Capture the cell that displays the provided text and extract its (x, y) central coordinate. 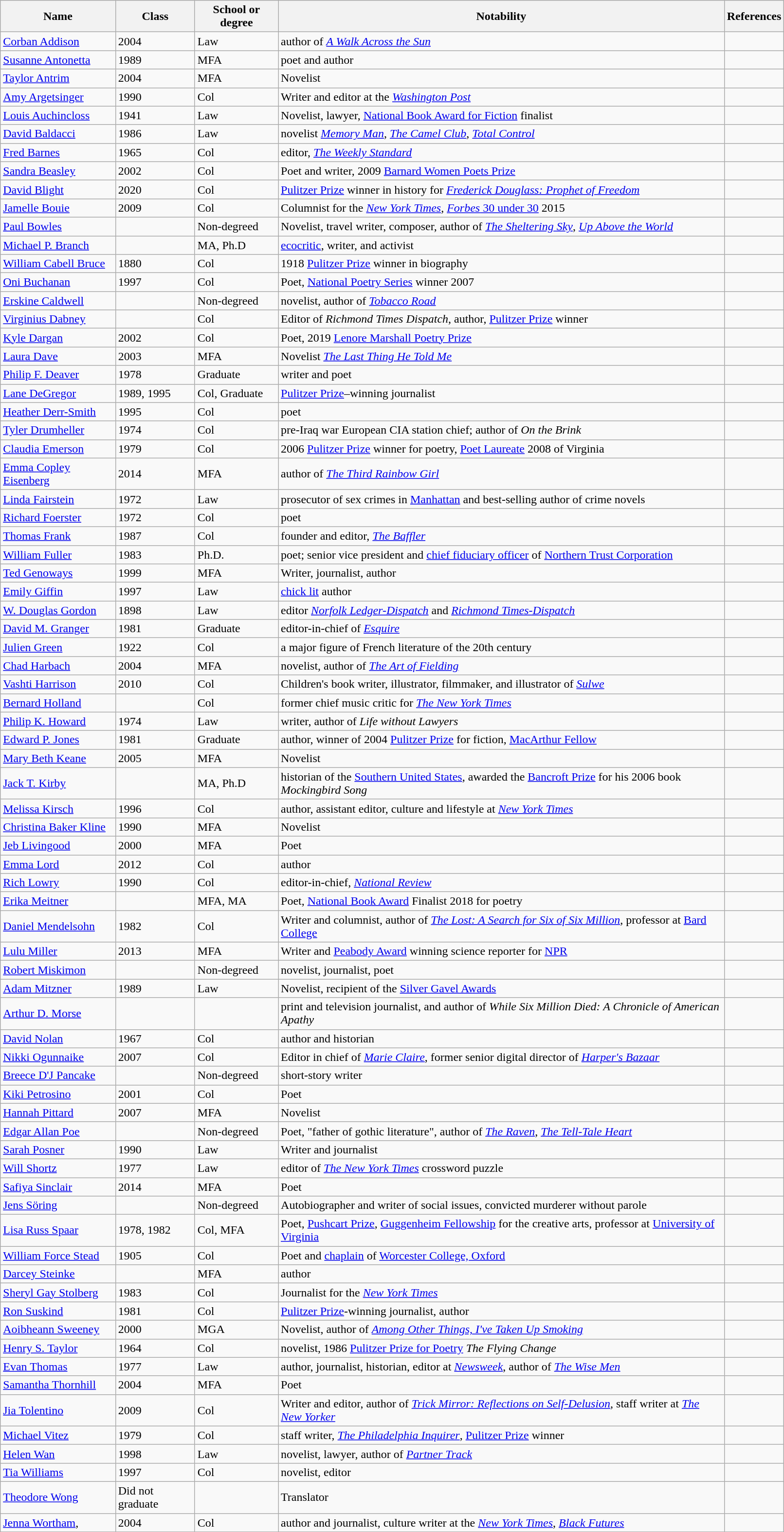
staff writer, The Philadelphia Inquirer, Pulitzer Prize winner (501, 1435)
historian of the Southern United States, awarded the Bancroft Prize for his 2006 book Mockingbird Song (501, 784)
Poet, National Book Award Finalist 2018 for poetry (501, 901)
poet; senior vice president and chief fiduciary officer of Northern Trust Corporation (501, 554)
1964 (155, 1348)
Tia Williams (58, 1472)
Columnist for the New York Times, Forbes 30 under 30 2015 (501, 208)
author of A Walk Across the Sun (501, 41)
1982 (155, 927)
W. Douglas Gordon (58, 610)
1986 (155, 134)
Chad Harbach (58, 666)
Jia Tolentino (58, 1410)
Emma Lord (58, 864)
Safiya Sinclair (58, 1187)
Virginius Dabney (58, 319)
Writer and journalist (501, 1149)
Philip F. Deaver (58, 375)
editor, The Weekly Standard (501, 152)
1898 (155, 610)
editor Norfolk Ledger-Dispatch and Richmond Times-Dispatch (501, 610)
novelist, author of The Art of Fielding (501, 666)
Linda Fairstein (58, 499)
1880 (155, 264)
1978, 1982 (155, 1230)
Helen Wan (58, 1454)
Writer and editor at the Washington Post (501, 97)
2003 (155, 356)
Writer and editor, author of Trick Mirror: Reflections on Self-Delusion, staff writer at The New Yorker (501, 1410)
Michael Vitez (58, 1435)
Arthur D. Morse (58, 1013)
Tyler Drumheller (58, 430)
Class (155, 17)
editor-in-chief, National Review (501, 883)
Susanne Antonetta (58, 60)
Philip K. Howard (58, 721)
novelist Memory Man, The Camel Club, Total Control (501, 134)
Novelist, travel writer, composer, author of The Sheltering Sky, Up Above the World (501, 226)
Adam Mitzner (58, 988)
2010 (155, 684)
Kyle Dargan (58, 338)
Novelist The Last Thing He Told Me (501, 356)
1918 Pulitzer Prize winner in biography (501, 264)
Emma Copley Eisenberg (58, 474)
2012 (155, 864)
Christina Baker Kline (58, 827)
Oni Buchanan (58, 282)
editor of The New York Times crossword puzzle (501, 1168)
Pulitzer Prize winner in history for Frederick Douglass: Prophet of Freedom (501, 189)
1967 (155, 1039)
Poet and chaplain of Worcester College, Oxford (501, 1256)
Bernard Holland (58, 703)
former chief music critic for The New York Times (501, 703)
2006 Pulitzer Prize winner for poetry, Poet Laureate 2008 of Virginia (501, 449)
Daniel Mendelsohn (58, 927)
Mary Beth Keane (58, 758)
1996 (155, 808)
novelist, author of Tobacco Road (501, 301)
Heather Derr-Smith (58, 412)
MGA (237, 1330)
2005 (155, 758)
Claudia Emerson (58, 449)
Ted Genoways (58, 573)
David Nolan (58, 1039)
2013 (155, 951)
Emily Giffin (58, 592)
Vashti Harrison (58, 684)
References (754, 17)
David Baldacci (58, 134)
Michael P. Branch (58, 245)
2001 (155, 1094)
author, winner of 2004 Pulitzer Prize for fiction, MacArthur Fellow (501, 740)
ecocritic, writer, and activist (501, 245)
Jens Söring (58, 1205)
1987 (155, 536)
Nikki Ogunnaike (58, 1057)
Writer and Peabody Award winning science reporter for NPR (501, 951)
Sandra Beasley (58, 171)
Pulitzer Prize-winning journalist, author (501, 1311)
Poet, "father of gothic literature", author of The Raven, The Tell-Tale Heart (501, 1131)
writer and poet (501, 375)
Edgar Allan Poe (58, 1131)
Julien Green (58, 647)
1922 (155, 647)
1995 (155, 412)
chick lit author (501, 592)
Lisa Russ Spaar (58, 1230)
author and historian (501, 1039)
novelist, 1986 Pulitzer Prize for Poetry The Flying Change (501, 1348)
Ron Suskind (58, 1311)
Did not graduate (155, 1497)
David Blight (58, 189)
Poet, Pushcart Prize, Guggenheim Fellowship for the creative arts, professor at University of Virginia (501, 1230)
Sheryl Gay Stolberg (58, 1293)
Hannah Pittard (58, 1113)
author of The Third Rainbow Girl (501, 474)
Jamelle Bouie (58, 208)
Louis Auchincloss (58, 115)
Lane DeGregor (58, 393)
1965 (155, 152)
Autobiographer and writer of social issues, convicted murderer without parole (501, 1205)
Jack T. Kirby (58, 784)
David M. Granger (58, 629)
William Force Stead (58, 1256)
Edward P. Jones (58, 740)
novelist, lawyer, author of Partner Track (501, 1454)
Will Shortz (58, 1168)
Kiki Petrosino (58, 1094)
short-story writer (501, 1076)
Writer and columnist, author of The Lost: A Search for Six of Six Million, professor at Bard College (501, 927)
School or degree (237, 17)
1941 (155, 115)
author, assistant editor, culture and lifestyle at New York Times (501, 808)
1978 (155, 375)
Erika Meitner (58, 901)
poet and author (501, 60)
Editor of Richmond Times Dispatch, author, Pulitzer Prize winner (501, 319)
pre-Iraq war European CIA station chief; author of On the Brink (501, 430)
1998 (155, 1454)
Laura Dave (58, 356)
Col, Graduate (237, 393)
Richard Foerster (58, 517)
Evan Thomas (58, 1367)
Taylor Antrim (58, 78)
Poet and writer, 2009 Barnard Women Poets Prize (501, 171)
Rich Lowry (58, 883)
editor-in-chief of Esquire (501, 629)
Jenna Wortham, (58, 1523)
Jeb Livingood (58, 845)
Notability (501, 17)
Ph.D. (237, 554)
Breece D'J Pancake (58, 1076)
Theodore Wong (58, 1497)
William Fuller (58, 554)
Darcey Steinke (58, 1274)
Lulu Miller (58, 951)
Pulitzer Prize–winning journalist (501, 393)
Amy Argetsinger (58, 97)
Erskine Caldwell (58, 301)
1905 (155, 1256)
Novelist, author of Among Other Things, I've Taken Up Smoking (501, 1330)
Samantha Thornhill (58, 1385)
author, journalist, historian, editor at Newsweek, author of The Wise Men (501, 1367)
William Cabell Bruce (58, 264)
Novelist, recipient of the Silver Gavel Awards (501, 988)
Aoibheann Sweeney (58, 1330)
Poet, National Poetry Series winner 2007 (501, 282)
Children's book writer, illustrator, filmmaker, and illustrator of Sulwe (501, 684)
MFA, MA (237, 901)
Translator (501, 1497)
Journalist for the New York Times (501, 1293)
Name (58, 17)
author and journalist, culture writer at the New York Times, Black Futures (501, 1523)
Paul Bowles (58, 226)
2020 (155, 189)
print and television journalist, and author of While Six Million Died: A Chronicle of American Apathy (501, 1013)
Thomas Frank (58, 536)
1989, 1995 (155, 393)
Robert Miskimon (58, 970)
writer, author of Life without Lawyers (501, 721)
Melissa Kirsch (58, 808)
Writer, journalist, author (501, 573)
Fred Barnes (58, 152)
founder and editor, The Baffler (501, 536)
Poet, 2019 Lenore Marshall Poetry Prize (501, 338)
Henry S. Taylor (58, 1348)
Col, MFA (237, 1230)
a major figure of French literature of the 20th century (501, 647)
1999 (155, 573)
Editor in chief of Marie Claire, former senior digital director of Harper's Bazaar (501, 1057)
Corban Addison (58, 41)
Novelist, lawyer, National Book Award for Fiction finalist (501, 115)
Sarah Posner (58, 1149)
novelist, editor (501, 1472)
prosecutor of sex crimes in Manhattan and best-selling author of crime novels (501, 499)
novelist, journalist, poet (501, 970)
